Capture the cell that displays the provided text and extract its (X, Y) central coordinate. 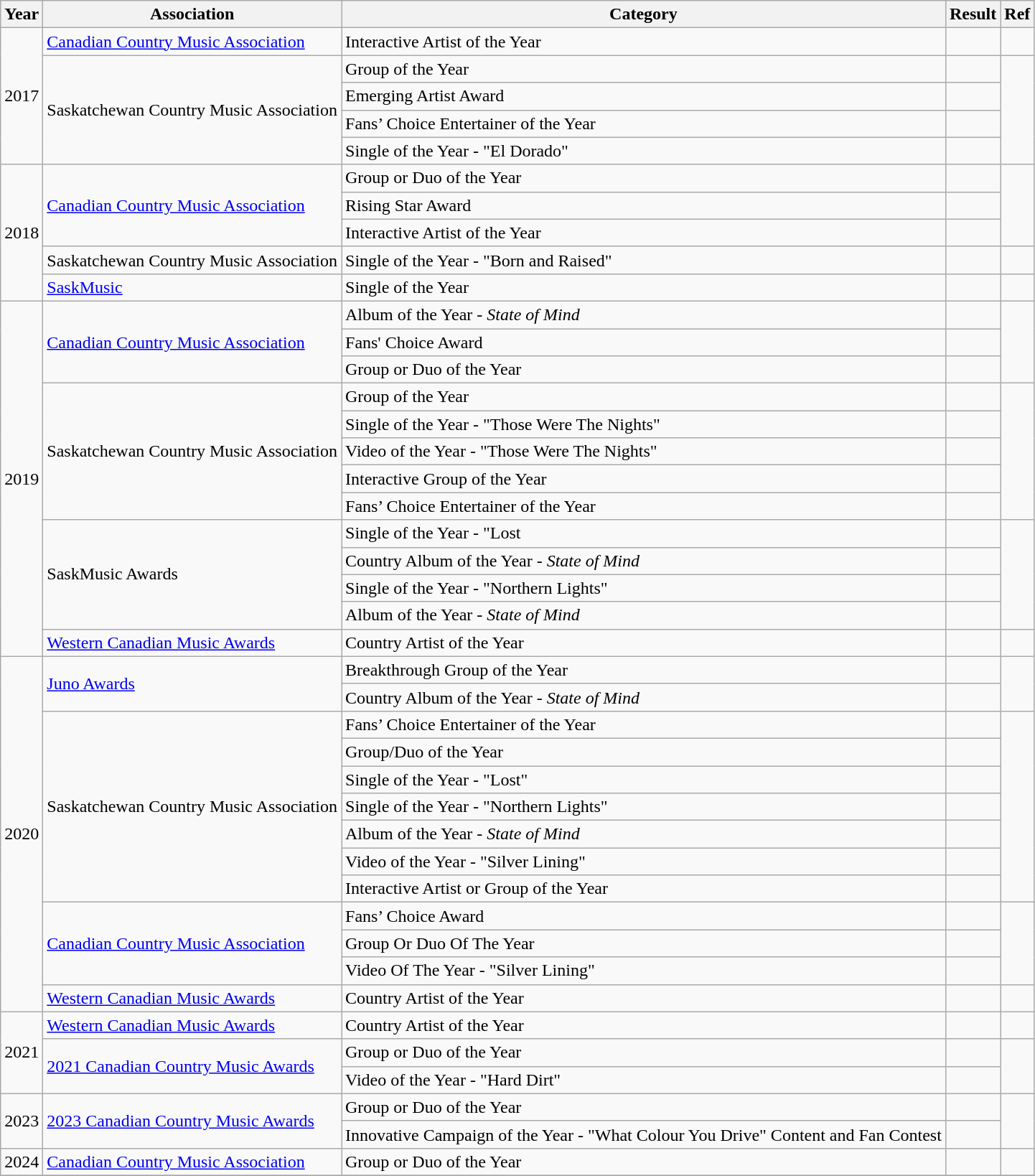
Innovative Campaign of the Year - "What Colour You Drive" Content and Fan Contest (644, 1134)
Video of the Year - "Those Were The Nights" (644, 452)
2020 (22, 834)
Breakthrough Group of the Year (644, 670)
2018 (22, 233)
2021 (22, 1053)
Video of the Year - "Hard Dirt" (644, 1080)
Fans' Choice Award (644, 342)
Ref (1018, 14)
Category (644, 14)
2023 Canadian Country Music Awards (192, 1121)
Single of the Year - "Lost (644, 533)
Year (22, 14)
Fans’ Choice Award (644, 916)
2017 (22, 96)
Association (192, 14)
Result (973, 14)
2021 Canadian Country Music Awards (192, 1066)
Video of the Year - "Silver Lining" (644, 862)
Interactive Group of the Year (644, 479)
Single of the Year - "Born and Raised" (644, 260)
Juno Awards (192, 683)
Single of the Year - "Lost" (644, 779)
Group Or Duo Of The Year (644, 943)
Interactive Artist or Group of the Year (644, 889)
Group/Duo of the Year (644, 752)
SaskMusic Awards (192, 574)
Rising Star Award (644, 205)
Emerging Artist Award (644, 96)
2019 (22, 478)
SaskMusic (192, 287)
Single of the Year (644, 287)
Video Of The Year - "Silver Lining" (644, 971)
Single of the Year - "El Dorado" (644, 151)
2024 (22, 1162)
Single of the Year - "Those Were The Nights" (644, 424)
2023 (22, 1121)
